Locate the cell with the specified text and output its [x, y] center coordinate. 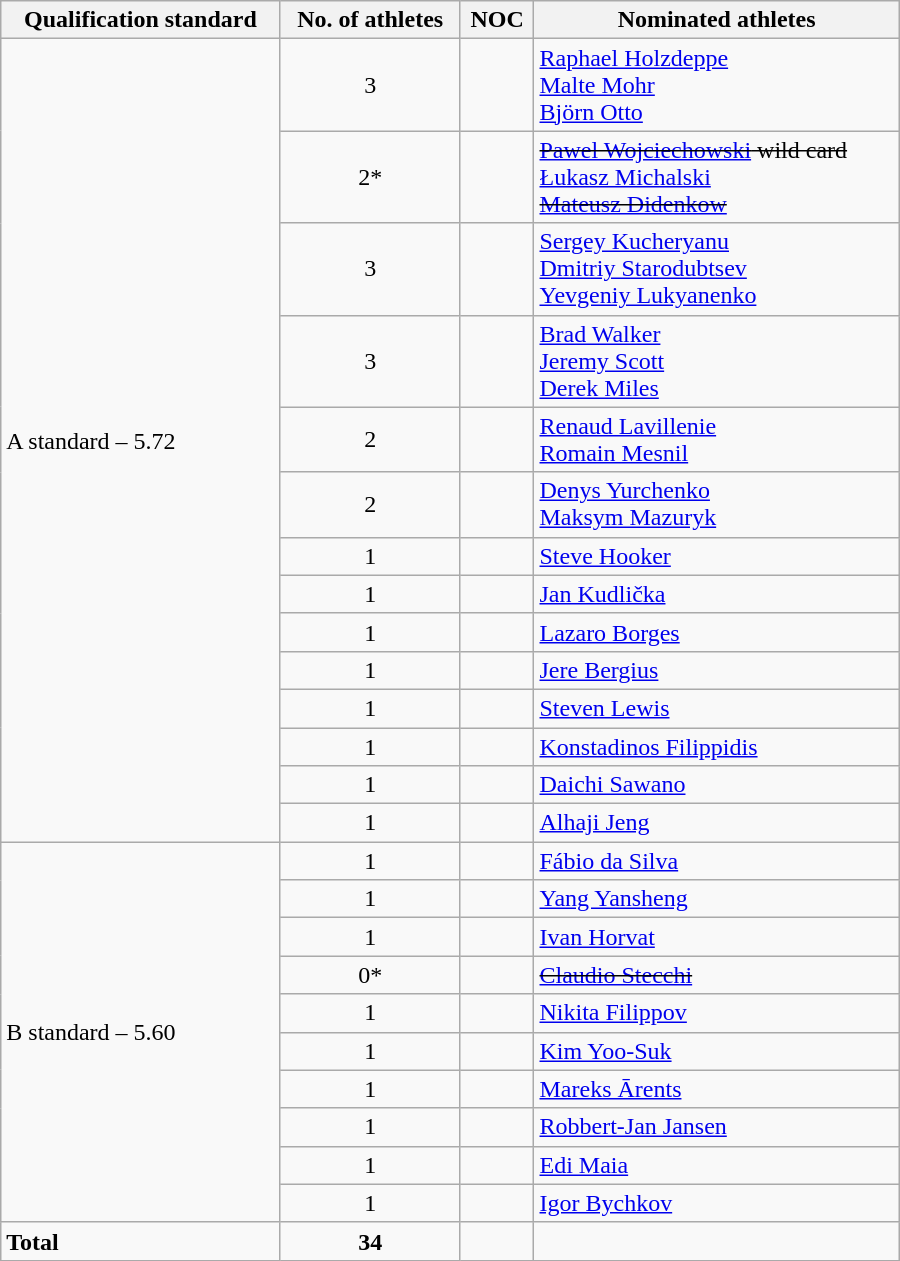
Daichi Sawano [716, 785]
Nominated athletes [716, 20]
Renaud LavillenieRomain Mesnil [716, 440]
NOC [497, 20]
Jere Bergius [716, 670]
Igor Bychkov [716, 1203]
Pawel Wojciechowski wild card Łukasz MichalskiMateusz Didenkow [716, 177]
Alhaji Jeng [716, 823]
34 [370, 1241]
Ivan Horvat [716, 937]
Lazaro Borges [716, 632]
Total [140, 1241]
Raphael HolzdeppeMalte MohrBjörn Otto [716, 85]
Yang Yansheng [716, 899]
Steven Lewis [716, 708]
Denys YurchenkoMaksym Mazuryk [716, 504]
Qualification standard [140, 20]
Edi Maia [716, 1165]
A standard – 5.72 [140, 440]
Mareks Ārents [716, 1089]
Jan Kudlička [716, 594]
Brad WalkerJeremy ScottDerek Miles [716, 361]
Robbert-Jan Jansen [716, 1127]
Konstadinos Filippidis [716, 747]
0* [370, 975]
No. of athletes [370, 20]
Claudio Stecchi [716, 975]
Steve Hooker [716, 556]
2* [370, 177]
Sergey KucheryanuDmitriy StarodubtsevYevgeniy Lukyanenko [716, 269]
B standard – 5.60 [140, 1032]
Fábio da Silva [716, 861]
Kim Yoo-Suk [716, 1051]
Nikita Filippov [716, 1013]
